Return the (x, y) coordinate for the center point of the cell that contains the specified text.  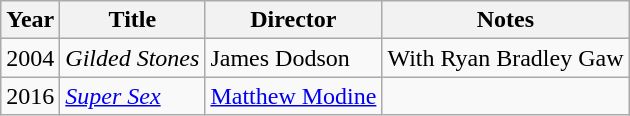
Year (30, 20)
Title (132, 20)
James Dodson (294, 58)
Matthew Modine (294, 96)
With Ryan Bradley Gaw (506, 58)
2004 (30, 58)
2016 (30, 96)
Director (294, 20)
Gilded Stones (132, 58)
Notes (506, 20)
Super Sex (132, 96)
